Search for the cell housing the specified text and yield its (x, y) center coordinate. 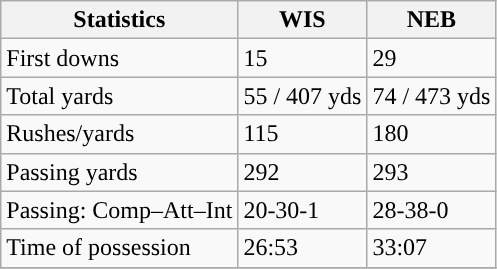
26:53 (302, 248)
29 (432, 58)
74 / 473 yds (432, 96)
First downs (120, 58)
292 (302, 172)
NEB (432, 20)
33:07 (432, 248)
55 / 407 yds (302, 96)
Rushes/yards (120, 134)
Passing yards (120, 172)
20-30-1 (302, 210)
15 (302, 58)
Total yards (120, 96)
Statistics (120, 20)
180 (432, 134)
28-38-0 (432, 210)
115 (302, 134)
293 (432, 172)
Passing: Comp–Att–Int (120, 210)
Time of possession (120, 248)
WIS (302, 20)
